From the cell containing the given text, extract its center point as [X, Y] coordinate. 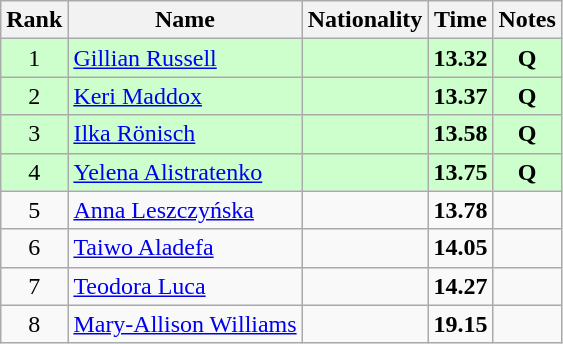
Nationality [365, 20]
Gillian Russell [185, 58]
Time [460, 20]
Taiwo Aladefa [185, 248]
Rank [34, 20]
6 [34, 248]
19.15 [460, 324]
Mary-Allison Williams [185, 324]
Yelena Alistratenko [185, 172]
5 [34, 210]
Notes [527, 20]
Teodora Luca [185, 286]
Name [185, 20]
Anna Leszczyńska [185, 210]
1 [34, 58]
8 [34, 324]
13.37 [460, 96]
13.75 [460, 172]
13.78 [460, 210]
14.27 [460, 286]
13.58 [460, 134]
Ilka Rönisch [185, 134]
Keri Maddox [185, 96]
3 [34, 134]
13.32 [460, 58]
7 [34, 286]
14.05 [460, 248]
4 [34, 172]
2 [34, 96]
